Search for the cell housing the specified text and yield its [x, y] center coordinate. 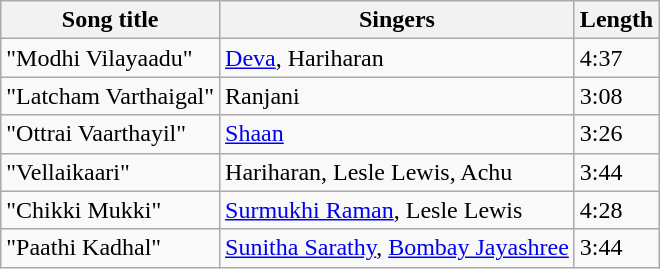
"Ottrai Vaarthayil" [110, 134]
Sunitha Sarathy, Bombay Jayashree [398, 248]
Length [616, 20]
Surmukhi Raman, Lesle Lewis [398, 210]
"Vellaikaari" [110, 172]
3:08 [616, 96]
"Modhi Vilayaadu" [110, 58]
3:26 [616, 134]
"Latcham Varthaigal" [110, 96]
Song title [110, 20]
Hariharan, Lesle Lewis, Achu [398, 172]
"Paathi Kadhal" [110, 248]
Deva, Hariharan [398, 58]
4:28 [616, 210]
Ranjani [398, 96]
4:37 [616, 58]
Singers [398, 20]
"Chikki Mukki" [110, 210]
Shaan [398, 134]
